From the cell containing the given text, extract its center point as (X, Y) coordinate. 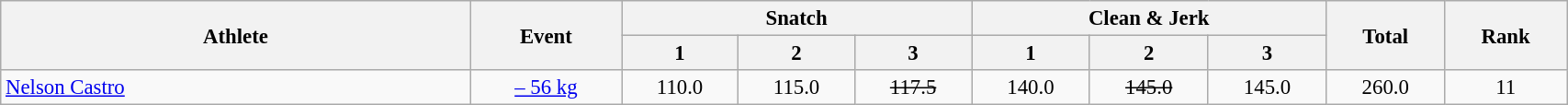
Snatch (797, 18)
110.0 (680, 87)
Rank (1506, 35)
117.5 (913, 87)
260.0 (1385, 87)
Event (546, 35)
Athlete (235, 35)
115.0 (797, 87)
– 56 kg (546, 87)
140.0 (1031, 87)
Total (1385, 35)
Nelson Castro (235, 87)
11 (1506, 87)
Clean & Jerk (1149, 18)
